Search for the cell housing the specified text and yield its [X, Y] center coordinate. 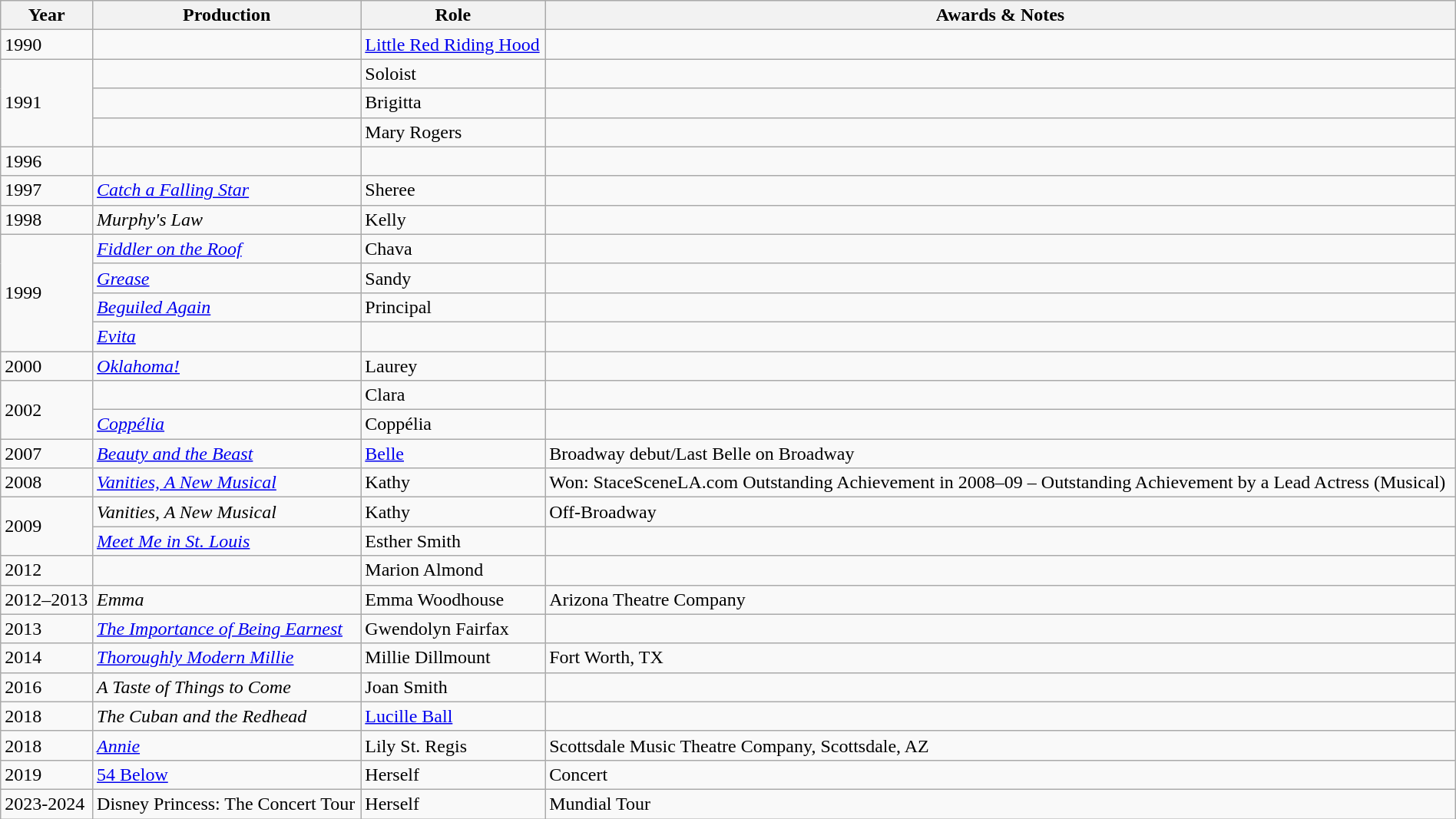
2012 [47, 570]
Lucille Ball [453, 716]
Mundial Tour [1001, 804]
1991 [47, 103]
Principal [453, 307]
Disney Princess: The Concert Tour [227, 804]
Fort Worth, TX [1001, 658]
Concert [1001, 774]
Laurey [453, 366]
Brigitta [453, 103]
2023-2024 [47, 804]
Oklahoma! [227, 366]
Soloist [453, 74]
Clara [453, 395]
Murphy's Law [227, 220]
2013 [47, 629]
Chava [453, 249]
2009 [47, 527]
Millie Dillmount [453, 658]
Fiddler on the Roof [227, 249]
Arizona Theatre Company [1001, 599]
Meet Me in St. Louis [227, 541]
2002 [47, 410]
Lily St. Regis [453, 745]
Belle [453, 454]
2019 [47, 774]
Year [47, 15]
Kelly [453, 220]
Marion Almond [453, 570]
1990 [47, 45]
Beguiled Again [227, 307]
The Importance of Being Earnest [227, 629]
Mary Rogers [453, 132]
Production [227, 15]
1999 [47, 292]
2014 [47, 658]
Gwendolyn Fairfax [453, 629]
1996 [47, 161]
A Taste of Things to Come [227, 687]
Esther Smith [453, 541]
Awards & Notes [1001, 15]
1998 [47, 220]
Sandy [453, 278]
Evita [227, 336]
54 Below [227, 774]
Joan Smith [453, 687]
2008 [47, 483]
2012–2013 [47, 599]
Little Red Riding Hood [453, 45]
Role [453, 15]
Off-Broadway [1001, 512]
Beauty and the Beast [227, 454]
Thoroughly Modern Millie [227, 658]
Emma Woodhouse [453, 599]
Sheree [453, 190]
Broadway debut/Last Belle on Broadway [1001, 454]
2016 [47, 687]
1997 [47, 190]
Annie [227, 745]
Scottsdale Music Theatre Company, Scottsdale, AZ [1001, 745]
Won: StaceSceneLA.com Outstanding Achievement in 2008–09 – Outstanding Achievement by a Lead Actress (Musical) [1001, 483]
The Cuban and the Redhead [227, 716]
Grease [227, 278]
Catch a Falling Star [227, 190]
2007 [47, 454]
2000 [47, 366]
Emma [227, 599]
